Provide the [x, y] coordinate of the cell's center where the given text is located.  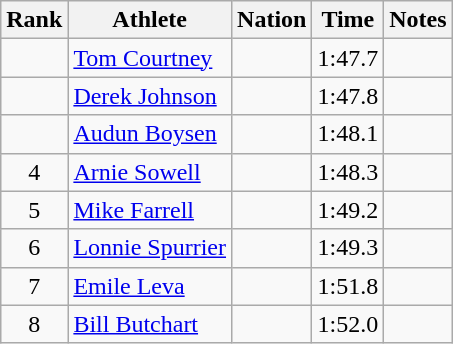
1:47.8 [348, 96]
1:51.8 [348, 286]
Bill Butchart [150, 324]
1:49.2 [348, 210]
Derek Johnson [150, 96]
6 [34, 248]
1:47.7 [348, 58]
Notes [418, 20]
1:52.0 [348, 324]
4 [34, 172]
7 [34, 286]
Rank [34, 20]
Time [348, 20]
Audun Boysen [150, 134]
Mike Farrell [150, 210]
Tom Courtney [150, 58]
Lonnie Spurrier [150, 248]
1:48.1 [348, 134]
1:49.3 [348, 248]
Arnie Sowell [150, 172]
Emile Leva [150, 286]
Nation [272, 20]
1:48.3 [348, 172]
8 [34, 324]
Athlete [150, 20]
5 [34, 210]
